Extract the (X, Y) coordinate from the center of the cell holding the provided text.  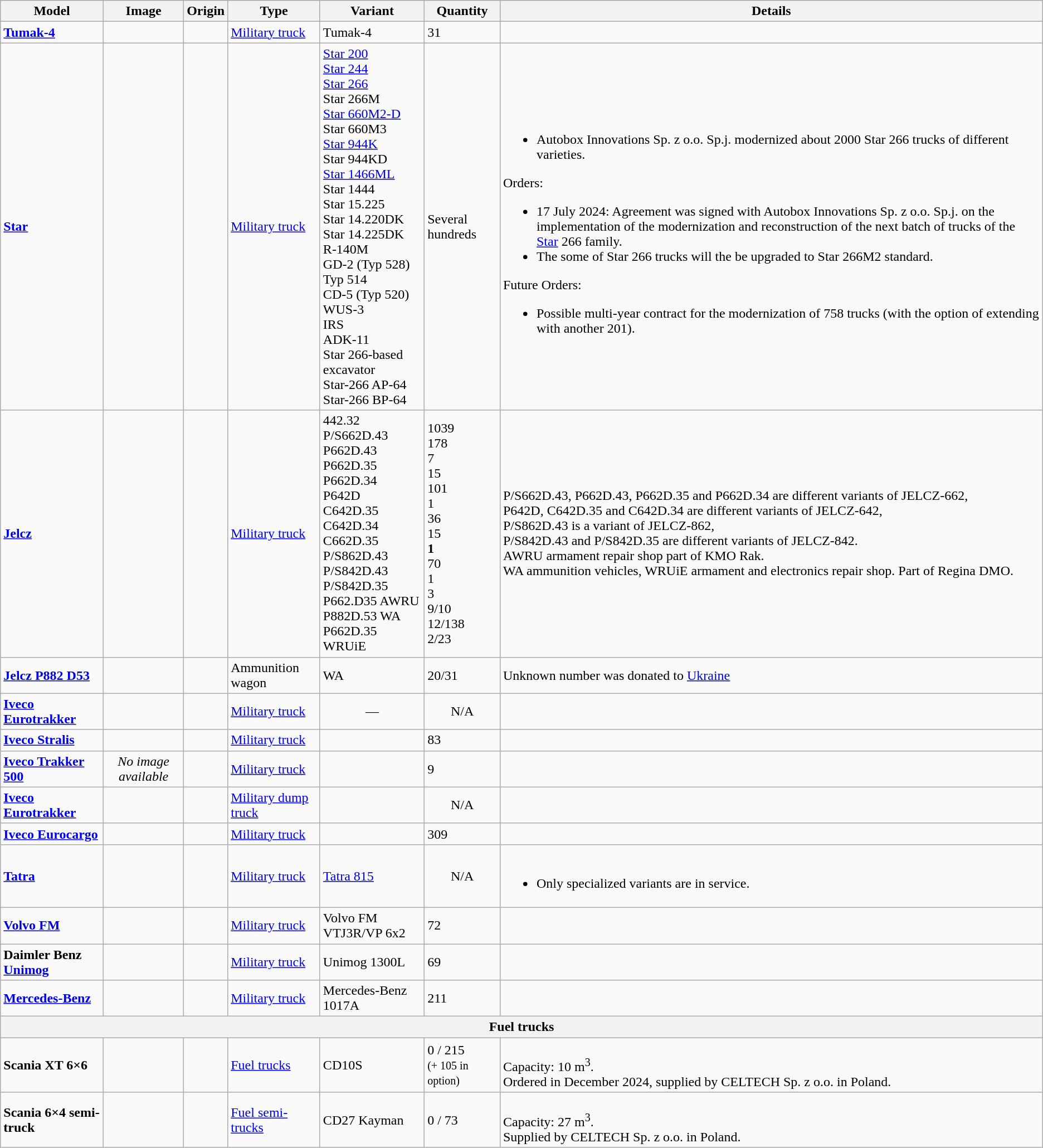
0 / 73 (462, 1120)
211 (462, 999)
WA (372, 675)
Scania 6×4 semi-truck (52, 1120)
Details (771, 11)
— (372, 711)
CD10S (372, 1066)
Ammunition wagon (274, 675)
Volvo FM (52, 925)
Volvo FM VTJ3R/VP 6x2 (372, 925)
Unknown number was donated to Ukraine (771, 675)
Iveco Trakker 500 (52, 769)
69 (462, 962)
Quantity (462, 11)
Jelcz P882 D53 (52, 675)
Daimler Benz Unimog (52, 962)
Iveco Eurocargo (52, 834)
Jelcz (52, 534)
No image available (144, 769)
Image (144, 11)
Mercedes-Benz 1017A (372, 999)
Scania XT 6×6 (52, 1066)
31 (462, 32)
1039178 7 15 101 1 36 15 1 70 1 3 9/10 12/138 2/23 (462, 534)
Capacity: 10 m3.Ordered in December 2024, supplied by CELTECH Sp. z o.o. in Poland. (771, 1066)
Variant (372, 11)
Mercedes-Benz (52, 999)
Fuel semi-trucks (274, 1120)
Unimog 1300L (372, 962)
Model (52, 11)
Capacity: 27 m3.Supplied by CELTECH Sp. z o.o. in Poland. (771, 1120)
Type (274, 11)
Only specialized variants are in service. (771, 876)
309 (462, 834)
9 (462, 769)
Tatra (52, 876)
Several hundreds (462, 226)
Military dump truck (274, 805)
Tatra 815 (372, 876)
0 / 215(+ 105 in option) (462, 1066)
72 (462, 925)
Star (52, 226)
CD27 Kayman (372, 1120)
Iveco Stralis (52, 740)
Origin (206, 11)
20/31 (462, 675)
83 (462, 740)
